Determine the (x, y) coordinate at the center of the cell enclosing the given text.  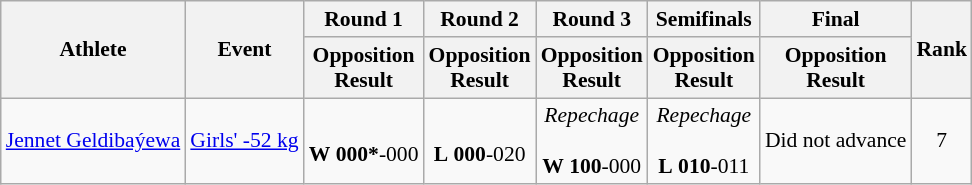
Final (836, 19)
Rank (942, 50)
7 (942, 142)
Repechage W 100-000 (592, 142)
W 000*-000 (364, 142)
Round 3 (592, 19)
Repechage L 010-011 (704, 142)
Did not advance (836, 142)
Girls' -52 kg (244, 142)
Semifinals (704, 19)
Athlete (94, 50)
Jennet Geldibaýewa (94, 142)
Round 1 (364, 19)
L 000-020 (480, 142)
Event (244, 50)
Round 2 (480, 19)
